Capture the cell that displays the provided text and extract its [X, Y] central coordinate. 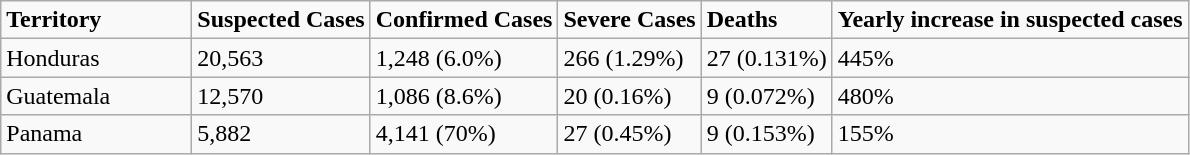
1,086 (8.6%) [464, 96]
Territory [96, 20]
Guatemala [96, 96]
445% [1010, 58]
Yearly increase in suspected cases [1010, 20]
1,248 (6.0%) [464, 58]
27 (0.131%) [766, 58]
155% [1010, 134]
9 (0.153%) [766, 134]
9 (0.072%) [766, 96]
Panama [96, 134]
Suspected Cases [281, 20]
27 (0.45%) [630, 134]
20 (0.16%) [630, 96]
5,882 [281, 134]
4,141 (70%) [464, 134]
480% [1010, 96]
266 (1.29%) [630, 58]
Deaths [766, 20]
Severe Cases [630, 20]
12,570 [281, 96]
Honduras [96, 58]
20,563 [281, 58]
Confirmed Cases [464, 20]
